Scan for the cell matching the given text and deliver its [x, y] coordinate at center. 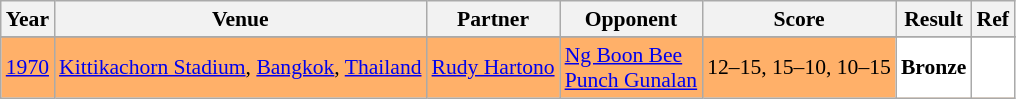
Year [28, 19]
Result [934, 19]
Kittikachorn Stadium, Bangkok, Thailand [240, 68]
Bronze [934, 68]
Venue [240, 19]
Ng Boon Bee Punch Gunalan [632, 68]
Partner [494, 19]
Score [799, 19]
1970 [28, 68]
Opponent [632, 19]
Ref [993, 19]
12–15, 15–10, 10–15 [799, 68]
Rudy Hartono [494, 68]
